Search for the cell housing the specified text and yield its [X, Y] center coordinate. 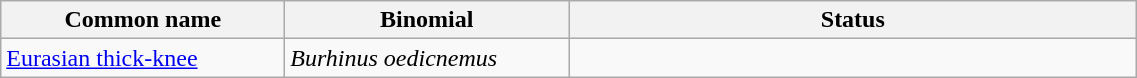
Burhinus oedicnemus [427, 58]
Binomial [427, 20]
Common name [143, 20]
Eurasian thick-knee [143, 58]
Status [853, 20]
